Pinpoint the cell where the given text exists, returning its [x, y] midpoint coordinate. 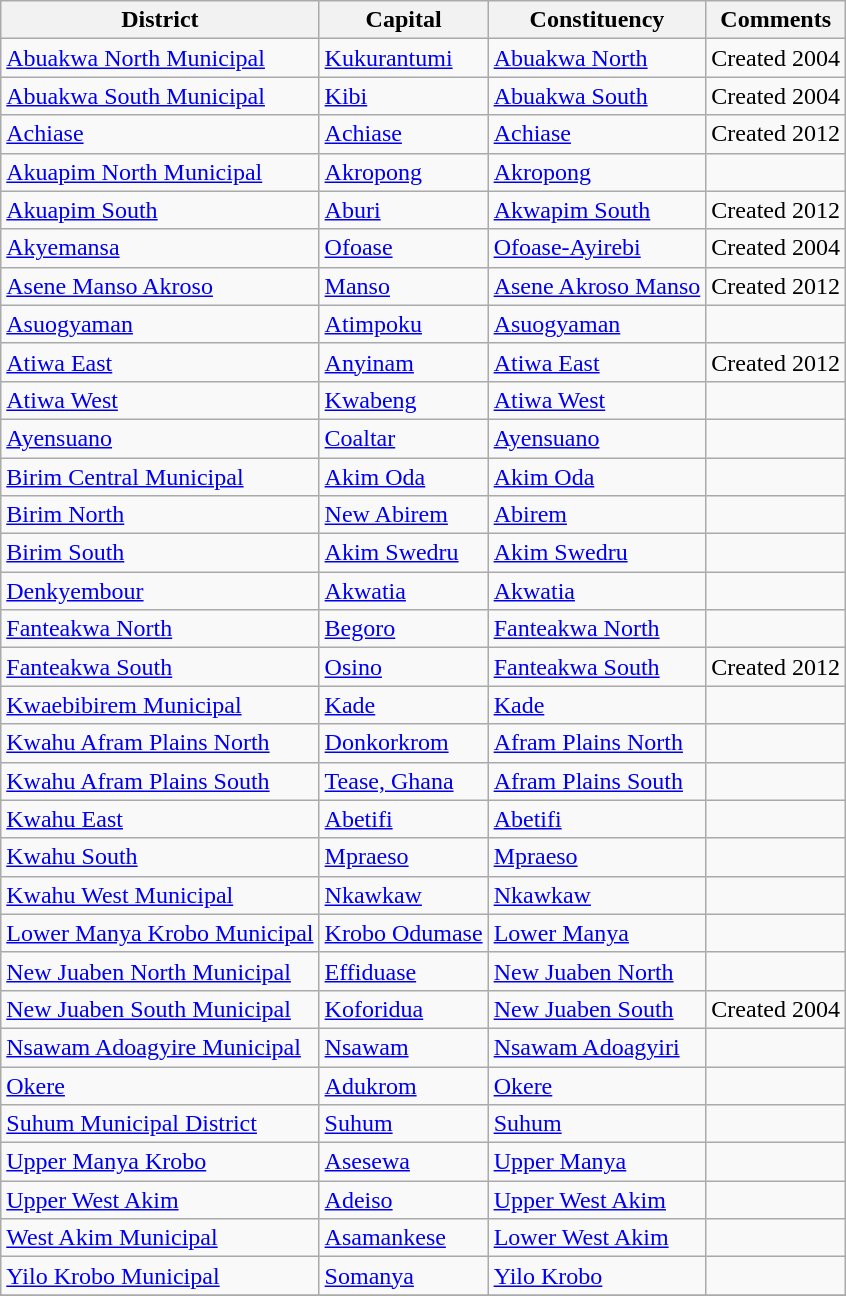
Asene Manso Akroso [160, 286]
Abuakwa South Municipal [160, 96]
Akuapim North Municipal [160, 172]
Anyinam [404, 362]
New Abirem [404, 515]
Effiduase [404, 971]
Abuakwa South [597, 96]
Krobo Odumase [404, 933]
Afram Plains North [597, 743]
Lower West Akim [597, 1238]
Abirem [597, 515]
Kwahu Afram Plains South [160, 781]
Suhum Municipal District [160, 1124]
District [160, 20]
Lower Manya [597, 933]
Upper Manya Krobo [160, 1162]
Afram Plains South [597, 781]
Yilo Krobo Municipal [160, 1276]
New Juaben North [597, 971]
Donkorkrom [404, 743]
Asesewa [404, 1162]
Kwaebibirem Municipal [160, 705]
Coaltar [404, 438]
Capital [404, 20]
Adukrom [404, 1085]
Kwahu South [160, 857]
Nsawam Adoagyiri [597, 1047]
Constituency [597, 20]
Akyemansa [160, 248]
Nsawam Adoagyire Municipal [160, 1047]
Tease, Ghana [404, 781]
Aburi [404, 210]
Yilo Krobo [597, 1276]
Adeiso [404, 1200]
Kwahu Afram Plains North [160, 743]
Ofoase [404, 248]
Kwahu West Municipal [160, 895]
Lower Manya Krobo Municipal [160, 933]
Kwahu East [160, 819]
Somanya [404, 1276]
Asene Akroso Manso [597, 286]
Abuakwa North [597, 58]
Akwapim South [597, 210]
Kibi [404, 96]
Kukurantumi [404, 58]
Manso [404, 286]
Nsawam [404, 1047]
Kwabeng [404, 400]
New Juaben South [597, 1009]
Akuapim South [160, 210]
Upper Manya [597, 1162]
Denkyembour [160, 591]
New Juaben North Municipal [160, 971]
New Juaben South Municipal [160, 1009]
Abuakwa North Municipal [160, 58]
Koforidua [404, 1009]
Comments [776, 20]
West Akim Municipal [160, 1238]
Osino [404, 667]
Begoro [404, 629]
Atimpoku [404, 324]
Birim North [160, 515]
Ofoase-Ayirebi [597, 248]
Birim South [160, 553]
Asamankese [404, 1238]
Birim Central Municipal [160, 477]
